Determine the (x, y) coordinate at the center of the cell enclosing the given text.  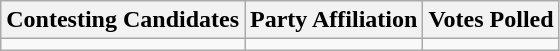
Party Affiliation (334, 20)
Contesting Candidates (123, 20)
Votes Polled (491, 20)
